Search for the cell housing the specified text and yield its (X, Y) center coordinate. 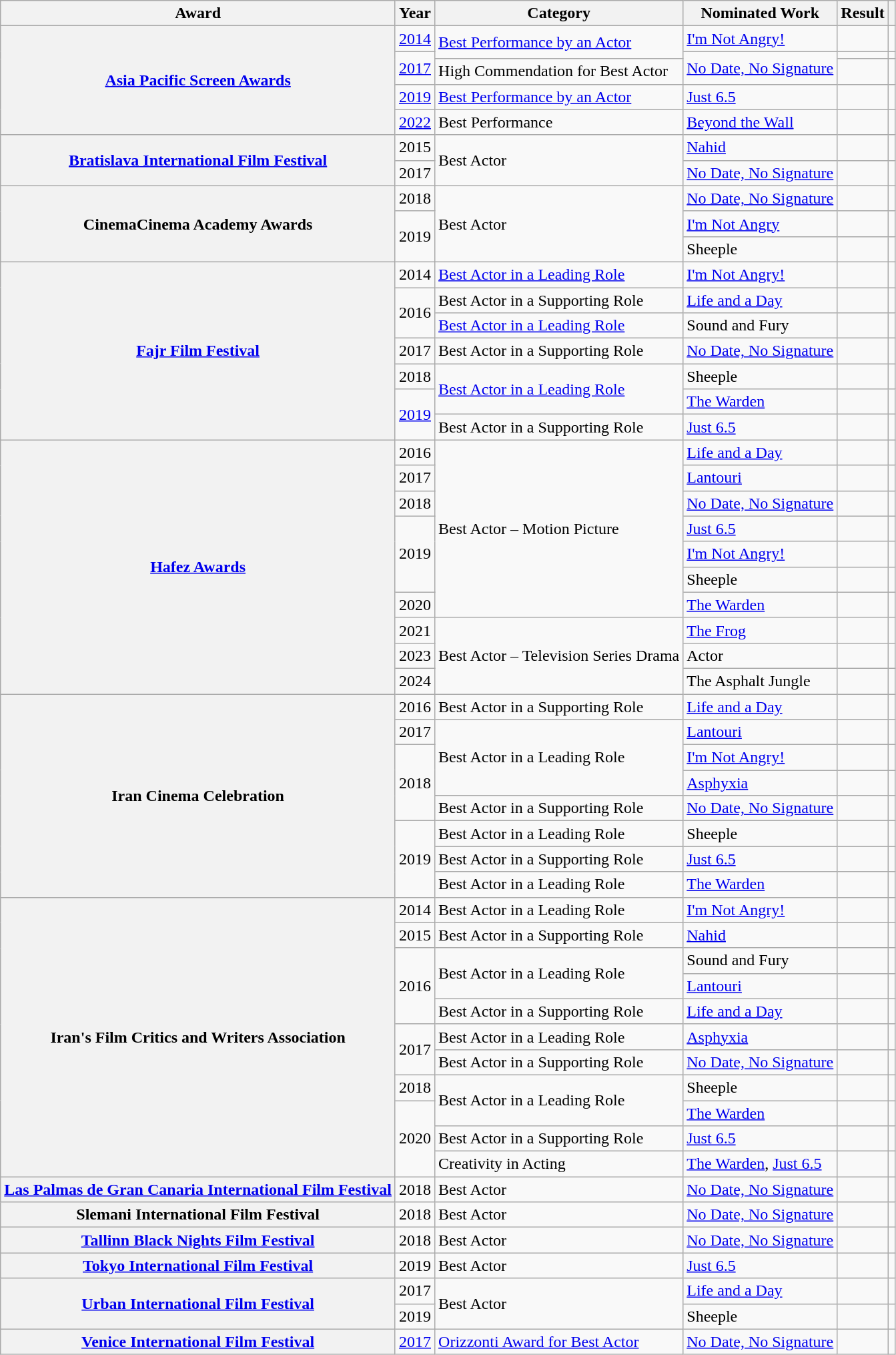
Slemani International Film Festival (198, 1215)
Year (415, 13)
I'm Not Angry (761, 224)
Best Performance (559, 122)
2023 (415, 655)
Award (198, 13)
The Asphalt Jungle (761, 681)
Creativity in Acting (559, 1164)
Category (559, 13)
High Commendation for Best Actor (559, 71)
CinemaCinema Academy Awards (198, 224)
Actor (761, 655)
Iran's Film Critics and Writers Association (198, 1037)
Tokyo International Film Festival (198, 1266)
Nominated Work (761, 13)
Result (863, 13)
2021 (415, 630)
The Frog (761, 630)
2022 (415, 122)
Urban International Film Festival (198, 1304)
Beyond the Wall (761, 122)
Tallinn Black Nights Film Festival (198, 1240)
Best Actor – Television Series Drama (559, 655)
2024 (415, 681)
Fajr Film Festival (198, 350)
Iran Cinema Celebration (198, 796)
Orizzonti Award for Best Actor (559, 1342)
Las Palmas de Gran Canaria International Film Festival (198, 1189)
Hafez Awards (198, 567)
The Warden, Just 6.5 (761, 1164)
Bratislava International Film Festival (198, 160)
Best Actor – Motion Picture (559, 529)
Venice International Film Festival (198, 1342)
Asia Pacific Screen Awards (198, 80)
